Locate the cell with the specified text and output its [x, y] center coordinate. 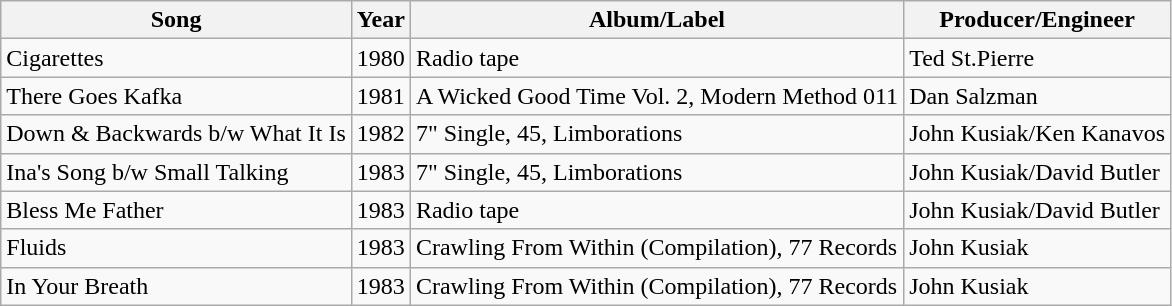
Fluids [176, 248]
Bless Me Father [176, 210]
Producer/Engineer [1038, 20]
Dan Salzman [1038, 96]
In Your Breath [176, 286]
There Goes Kafka [176, 96]
1982 [380, 134]
Ted St.Pierre [1038, 58]
Year [380, 20]
1981 [380, 96]
Cigarettes [176, 58]
1980 [380, 58]
Ina's Song b/w Small Talking [176, 172]
A Wicked Good Time Vol. 2, Modern Method 011 [656, 96]
John Kusiak/Ken Kanavos [1038, 134]
Down & Backwards b/w What It Is [176, 134]
Song [176, 20]
Album/Label [656, 20]
